Search for the cell housing the specified text and yield its (x, y) center coordinate. 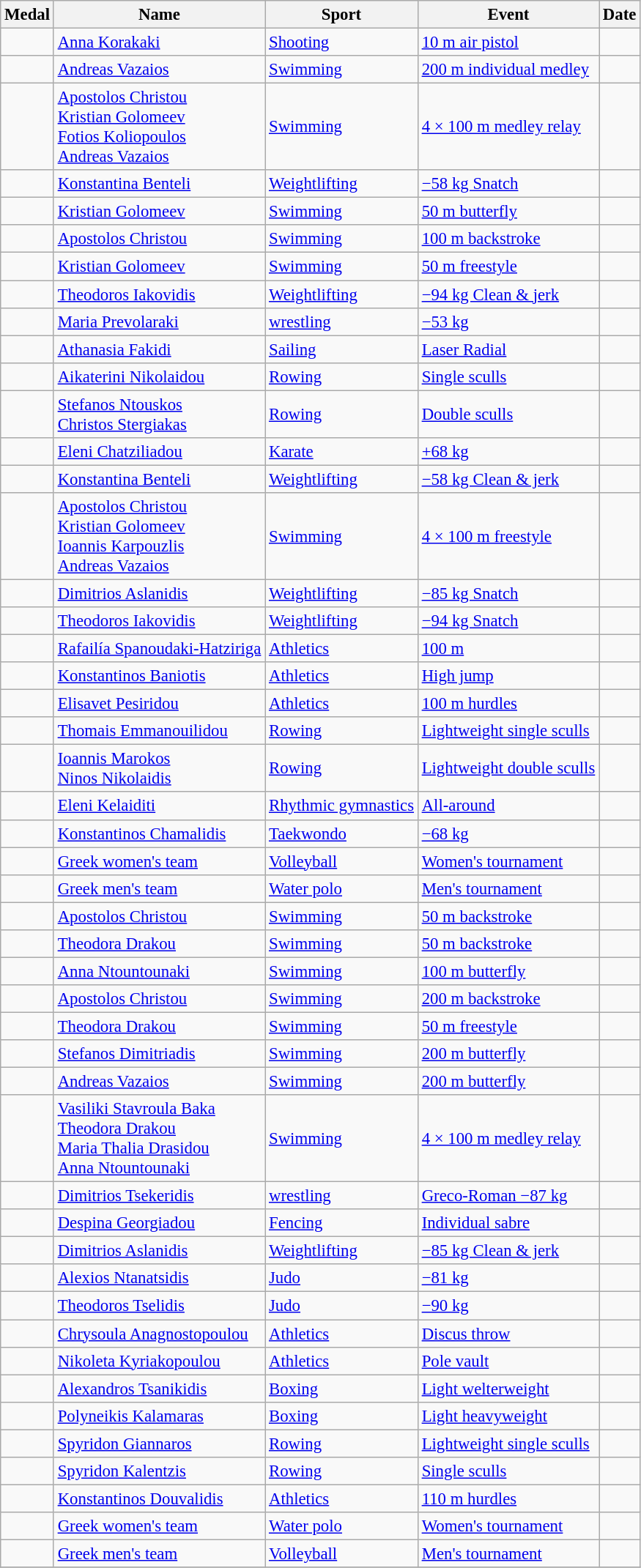
Spyridon Kalentzis (159, 1471)
4 × 100 m freestyle (508, 536)
Elisavet Pesiridou (159, 704)
Light heavyweight (508, 1416)
Eleni Kelaiditi (159, 806)
Despina Georgiadou (159, 1223)
Maria Prevolaraki (159, 322)
Chrysoula Anagnostopoulou (159, 1334)
Konstantinos Baniotis (159, 676)
Dimitrios Tsekeridis (159, 1196)
Rhythmic gymnastics (341, 806)
All-around (508, 806)
−68 kg (508, 833)
10 m air pistol (508, 42)
Thomais Emmanouilidou (159, 731)
+68 kg (508, 452)
Light welterweight (508, 1389)
Stefanos NtouskosChristos Stergiakas (159, 415)
Spyridon Giannaros (159, 1443)
Konstantinos Chamalidis (159, 833)
100 m (508, 649)
Medal (28, 15)
−90 kg (508, 1306)
Fencing (341, 1223)
Anna Ntountounaki (159, 971)
Double sculls (508, 415)
Apostolos ChristouKristian GolomeevFotios KoliopoulosAndreas Vazaios (159, 127)
Alexios Ntanatsidis (159, 1278)
−85 kg Clean & jerk (508, 1251)
200 m individual medley (508, 70)
−53 kg (508, 322)
−85 kg Snatch (508, 593)
High jump (508, 676)
Name (159, 15)
Konstantinos Douvalidis (159, 1498)
Stefanos Dimitriadis (159, 1054)
100 m butterfly (508, 971)
Laser Radial (508, 349)
110 m hurdles (508, 1498)
Apostolos ChristouKristian GolomeevIoannis KarpouzlisAndreas Vazaios (159, 536)
Greco-Roman −87 kg (508, 1196)
Event (508, 15)
Rafailía Spanoudaki-Hatziriga (159, 649)
Shooting (341, 42)
50 m butterfly (508, 212)
Ioannis MarokosNinos Nikolaidis (159, 769)
Theodoros Tselidis (159, 1306)
Taekwondo (341, 833)
Karate (341, 452)
−58 kg Snatch (508, 184)
Alexandros Tsanikidis (159, 1389)
Sailing (341, 349)
Anna Korakaki (159, 42)
Nikoleta Kyriakopoulou (159, 1361)
100 m hurdles (508, 704)
Pole vault (508, 1361)
−58 kg Clean & jerk (508, 479)
Discus throw (508, 1334)
−81 kg (508, 1278)
Polyneikis Kalamaras (159, 1416)
Athanasia Fakidi (159, 349)
−94 kg Snatch (508, 621)
Sport (341, 15)
Individual sabre (508, 1223)
Date (620, 15)
Lightweight double sculls (508, 769)
−94 kg Clean & jerk (508, 294)
Vasiliki Stavroula BakaTheodora DrakouMaria Thalia DrasidouAnna Ntountounaki (159, 1138)
100 m backstroke (508, 239)
Aikaterini Nikolaidou (159, 376)
Eleni Chatziliadou (159, 452)
200 m backstroke (508, 999)
